Capture the cell that displays the provided text and extract its (x, y) central coordinate. 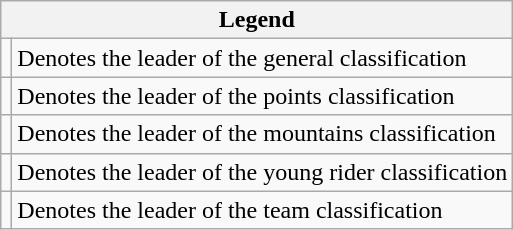
Denotes the leader of the general classification (262, 58)
Denotes the leader of the team classification (262, 210)
Denotes the leader of the mountains classification (262, 134)
Denotes the leader of the points classification (262, 96)
Legend (257, 20)
Denotes the leader of the young rider classification (262, 172)
